Output the [X, Y] coordinate of the center of the cell containing the given text.  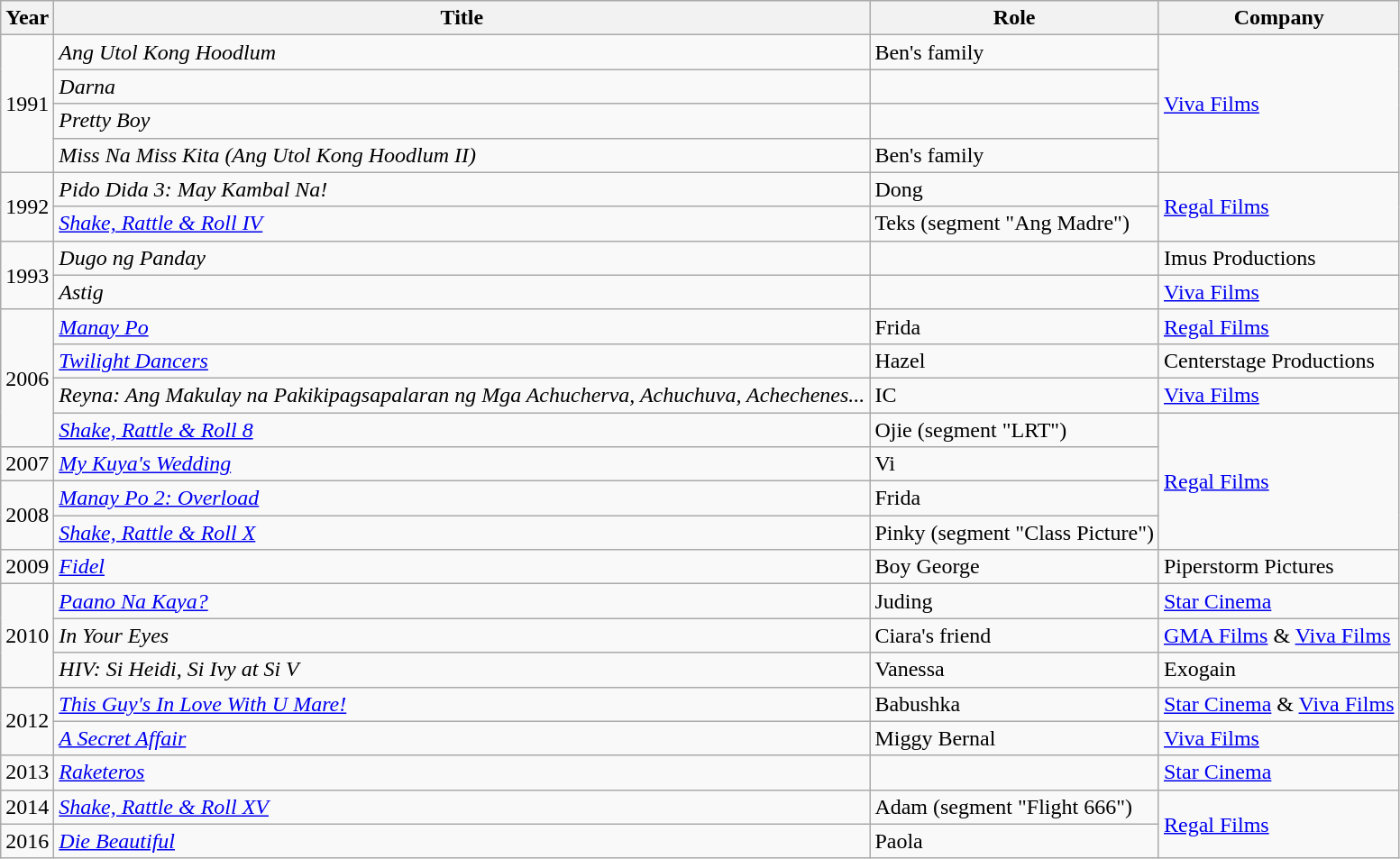
2010 [27, 635]
My Kuya's Wedding [462, 464]
Astig [462, 292]
Twilight Dancers [462, 361]
Darna [462, 87]
Company [1278, 18]
Manay Po 2: Overload [462, 498]
Vi [1015, 464]
2007 [27, 464]
Centerstage Productions [1278, 361]
Miss Na Miss Kita (Ang Utol Kong Hoodlum II) [462, 155]
This Guy's In Love With U Mare! [462, 704]
Die Beautiful [462, 841]
Shake, Rattle & Roll XV [462, 807]
Year [27, 18]
Ojie (segment "LRT") [1015, 430]
Role [1015, 18]
2014 [27, 807]
Hazel [1015, 361]
Manay Po [462, 326]
Shake, Rattle & Roll 8 [462, 430]
Pido Dida 3: May Kambal Na! [462, 189]
1993 [27, 275]
Star Cinema & Viva Films [1278, 704]
Babushka [1015, 704]
Dong [1015, 189]
Shake, Rattle & Roll X [462, 533]
Paola [1015, 841]
Boy George [1015, 567]
2009 [27, 567]
2013 [27, 772]
Piperstorm Pictures [1278, 567]
Raketeros [462, 772]
2006 [27, 378]
A Secret Affair [462, 738]
Ciara's friend [1015, 635]
Reyna: Ang Makulay na Pakikipagsapalaran ng Mga Achucherva, Achuchuva, Achechenes... [462, 395]
2012 [27, 721]
IC [1015, 395]
Imus Productions [1278, 258]
2016 [27, 841]
Shake, Rattle & Roll IV [462, 224]
Vanessa [1015, 670]
Pinky (segment "Class Picture") [1015, 533]
1992 [27, 206]
Miggy Bernal [1015, 738]
GMA Films & Viva Films [1278, 635]
Juding [1015, 601]
Pretty Boy [462, 121]
Dugo ng Panday [462, 258]
1991 [27, 104]
Ang Utol Kong Hoodlum [462, 52]
Exogain [1278, 670]
HIV: Si Heidi, Si Ivy at Si V [462, 670]
Adam (segment "Flight 666") [1015, 807]
In Your Eyes [462, 635]
Title [462, 18]
2008 [27, 516]
Teks (segment "Ang Madre") [1015, 224]
Fidel [462, 567]
Paano Na Kaya? [462, 601]
